Search for the cell housing the specified text and yield its [X, Y] center coordinate. 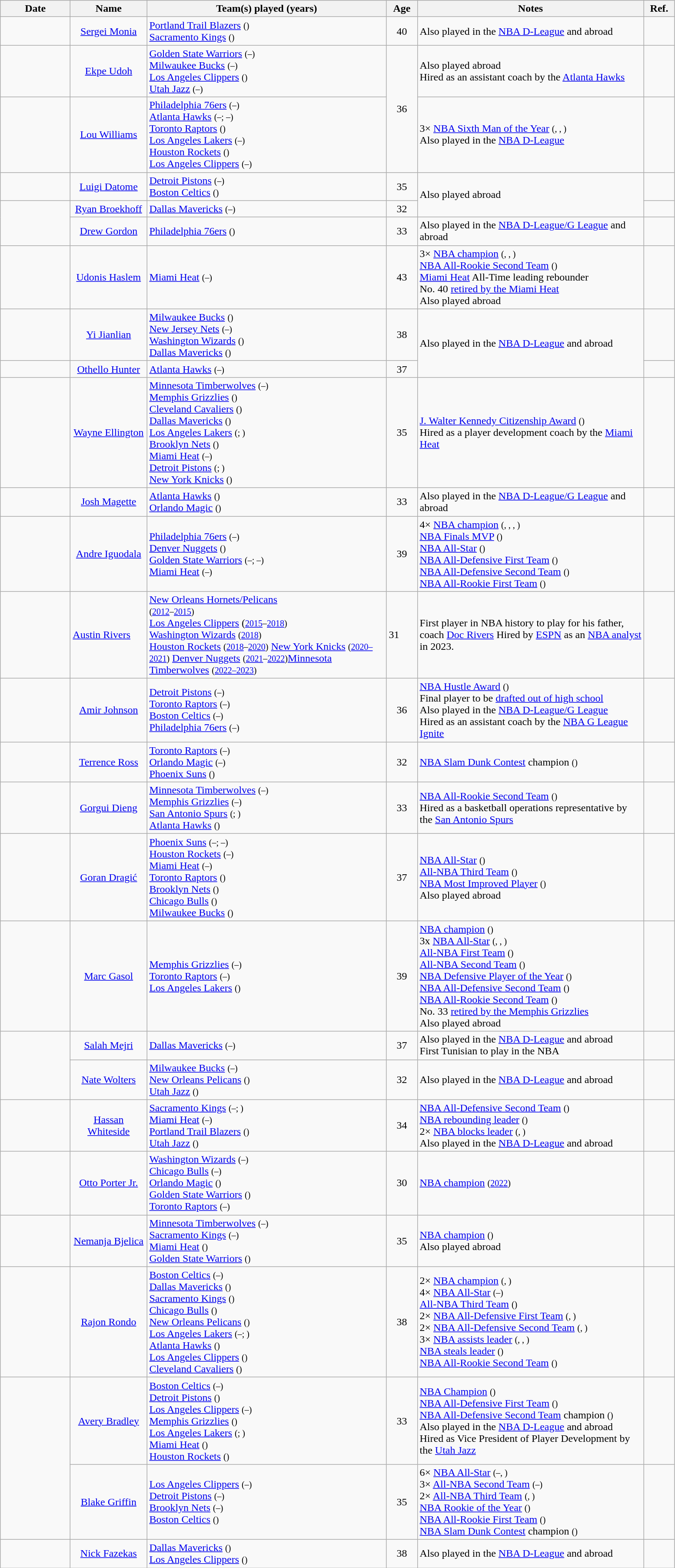
Philadelphia 76ers () [267, 231]
Drew Gordon [109, 231]
Goran Dragić [109, 877]
Sacramento Kings (–; )Miami Heat (–)Portland Trail Blazers ()Utah Jazz () [267, 1126]
30 [402, 1183]
Name [109, 9]
Milwaukee Bucks (–)New Orleans Pelicans ()Utah Jazz () [267, 1080]
3× NBA champion (, , )NBA All-Rookie Second Team ()Miami Heat All-Time leading rebounderNo. 40 retired by the Miami HeatAlso played abroad [530, 277]
NBA All-Star ()All-NBA Third Team ()NBA Most Improved Player ()Also played abroad [530, 877]
Also played in the NBA D-League and abroadFirst Tunisian to play in the NBA [530, 1046]
Blake Griffin [109, 1501]
NBA champion ()Also played abroad [530, 1240]
Ekpe Udoh [109, 71]
Also played abroadHired as an assistant coach by the Atlanta Hawks [530, 71]
Udonis Haslem [109, 277]
Rajon Rondo [109, 1322]
Lou Williams [109, 135]
3× NBA Sixth Man of the Year (, , )Also played in the NBA D-League [530, 135]
Portland Trail Blazers ()Sacramento Kings () [267, 31]
40 [402, 31]
Andre Iguodala [109, 553]
NBA champion (2022) [530, 1183]
Nate Wolters [109, 1080]
Miami Heat (–) [267, 277]
J. Walter Kennedy Citizenship Award ()Hired as a player development coach by the Miami Heat [530, 432]
Team(s) played (years) [267, 9]
31 [402, 635]
Memphis Grizzlies (–)Toronto Raptors (–)Los Angeles Lakers () [267, 976]
First player in NBA history to play for his father, coach Doc Rivers Hired by ESPN as an NBA analyst in 2023. [530, 635]
43 [402, 277]
Washington Wizards (–)Chicago Bulls (–)Orlando Magic ()Golden State Warriors ()Toronto Raptors (–) [267, 1183]
Atlanta Hawks (–) [267, 369]
Luigi Datome [109, 186]
Ryan Broekhoff [109, 209]
4× NBA champion (, , , )NBA Finals MVP ()NBA All-Star ()NBA All-Defensive First Team ()NBA All-Defensive Second Team ()NBA All-Rookie First Team () [530, 553]
Othello Hunter [109, 369]
Milwaukee Bucks ()New Jersey Nets (–)Washington Wizards ()Dallas Mavericks () [267, 335]
Marc Gasol [109, 976]
NBA All-Defensive Second Team ()NBA rebounding leader ()2× NBA blocks leader (, )Also played in the NBA D-League and abroad [530, 1126]
Date [36, 9]
Gorgui Dieng [109, 808]
34 [402, 1126]
Phoenix Suns (–; –)Houston Rockets (–)Miami Heat (–)Toronto Raptors ()Brooklyn Nets ()Chicago Bulls ()Milwaukee Bucks () [267, 877]
Josh Magette [109, 502]
NBA Slam Dunk Contest champion () [530, 762]
Golden State Warriors (–)Milwaukee Bucks (–)Los Angeles Clippers ()Utah Jazz (–) [267, 71]
Philadelphia 76ers (–)Denver Nuggets ()Golden State Warriors (–; –)Miami Heat (–) [267, 553]
Ref. [659, 9]
Atlanta Hawks ()Orlando Magic () [267, 502]
Minnesota Timberwolves (–)Sacramento Kings (–)Miami Heat ()Golden State Warriors () [267, 1240]
NBA All-Rookie Second Team ()Hired as a basketball operations representative by the San Antonio Spurs [530, 808]
Minnesota Timberwolves (–)Memphis Grizzlies (–)San Antonio Spurs (; )Atlanta Hawks () [267, 808]
Philadelphia 76ers (–)Atlanta Hawks (–; –)Toronto Raptors ()Los Angeles Lakers (–)Houston Rockets ()Los Angeles Clippers (–) [267, 135]
Toronto Raptors (–)Orlando Magic (–)Phoenix Suns () [267, 762]
Notes [530, 9]
Dallas Mavericks ()Los Angeles Clippers () [267, 1554]
Amir Johnson [109, 710]
Austin Rivers [109, 635]
Los Angeles Clippers (–)Detroit Pistons (–)Brooklyn Nets (–)Boston Celtics () [267, 1501]
Hassan Whiteside [109, 1126]
Detroit Pistons (–)Toronto Raptors (–)Boston Celtics (–)Philadelphia 76ers (–) [267, 710]
Yi Jianlian [109, 335]
Also played abroad [530, 195]
Boston Celtics (–)Detroit Pistons ()Los Angeles Clippers (–)Memphis Grizzlies ()Los Angeles Lakers (; )Miami Heat ()Houston Rockets () [267, 1421]
Terrence Ross [109, 762]
Age [402, 9]
Detroit Pistons (–)Boston Celtics () [267, 186]
Nick Fazekas [109, 1554]
Salah Mejri [109, 1046]
Avery Bradley [109, 1421]
Wayne Ellington [109, 432]
Sergei Monia [109, 31]
Otto Porter Jr. [109, 1183]
Nemanja Bjelica [109, 1240]
